Detect which cell encompasses the target text, then output its (X, Y) center coordinate. 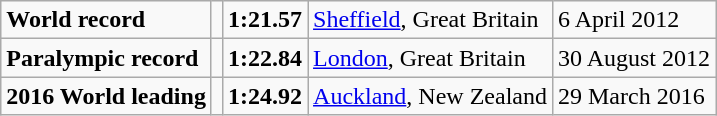
1:22.84 (264, 58)
Sheffield, Great Britain (430, 20)
6 April 2012 (634, 20)
1:24.92 (264, 96)
29 March 2016 (634, 96)
30 August 2012 (634, 58)
London, Great Britain (430, 58)
2016 World leading (106, 96)
World record (106, 20)
Auckland, New Zealand (430, 96)
1:21.57 (264, 20)
Paralympic record (106, 58)
